Provide the [X, Y] coordinate of the cell's center where the given text is located.  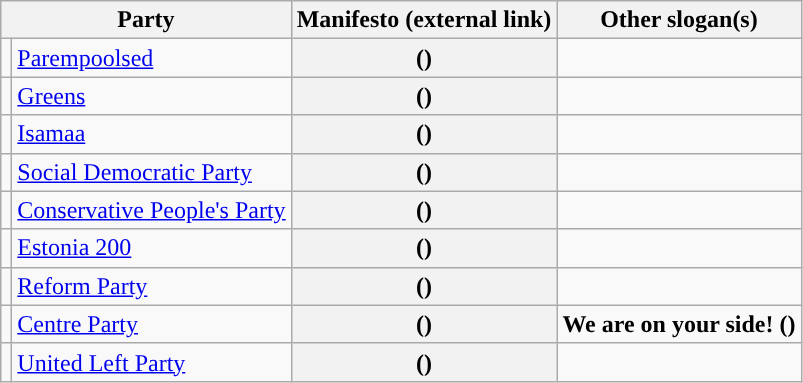
Party [146, 20]
We are on your side! () [679, 324]
Conservative People's Party [152, 210]
Other slogan(s) [679, 20]
Social Democratic Party [152, 172]
Isamaa [152, 134]
Greens [152, 96]
Estonia 200 [152, 248]
Reform Party [152, 286]
Manifesto (external link) [424, 20]
Centre Party [152, 324]
Parempoolsed [152, 58]
United Left Party [152, 362]
